Return [x, y] of the center of cell containing provided text 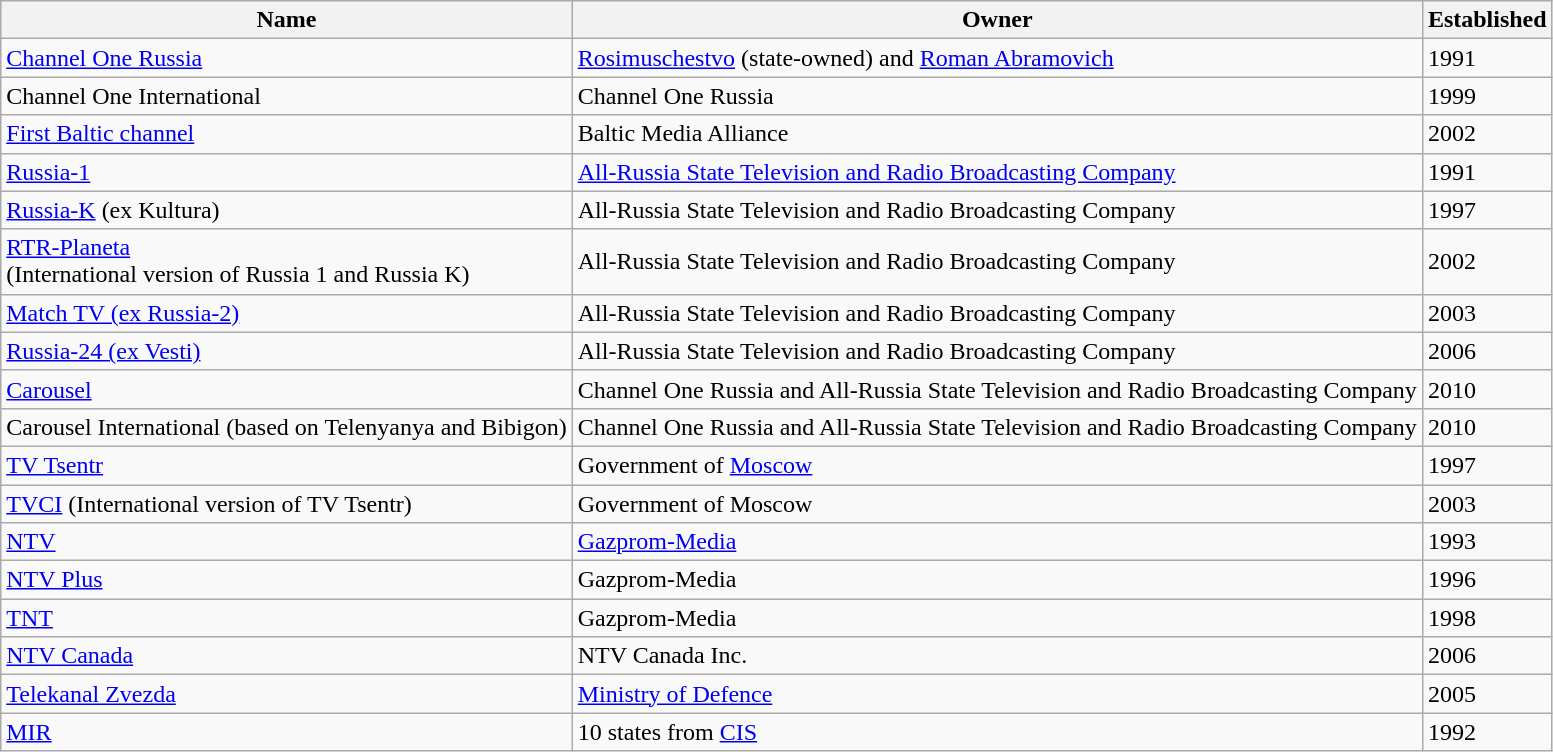
Baltic Media Alliance [997, 134]
NTV Plus [286, 580]
Channel One International [286, 96]
Russia-1 [286, 172]
RTR-Planeta (International version of Russia 1 and Russia K) [286, 262]
1992 [1487, 732]
1996 [1487, 580]
Russia-K (ex Kultura) [286, 210]
TVCI (International version of TV Tsentr) [286, 503]
First Baltic channel [286, 134]
1993 [1487, 542]
Rosimuschestvo (state-owned) and Roman Abramovich [997, 58]
TNT [286, 618]
Telekanal Zvezda [286, 694]
Ministry of Defence [997, 694]
Established [1487, 20]
NTV Canada [286, 656]
Russia-24 (ex Vesti) [286, 351]
NTV [286, 542]
2005 [1487, 694]
Match TV (ex Russia-2) [286, 313]
1998 [1487, 618]
10 states from CIS [997, 732]
Owner [997, 20]
MIR [286, 732]
Name [286, 20]
Carousel International (based on Telenyanya and Bibigon) [286, 427]
1999 [1487, 96]
TV Tsentr [286, 465]
Carousel [286, 389]
NTV Canada Inc. [997, 656]
